Identify which cell holds the provided text, then report its [X, Y] central coordinate. 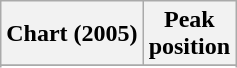
Peakposition [189, 34]
Chart (2005) [72, 34]
